Return [x, y] of the center of cell containing provided text 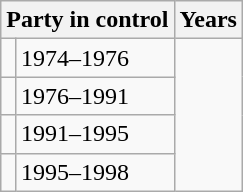
1995–1998 [94, 172]
Party in control [88, 20]
1974–1976 [94, 58]
1976–1991 [94, 96]
1991–1995 [94, 134]
Years [208, 20]
